Find where the given text appears and provide that cell's center as [x, y] coordinate. 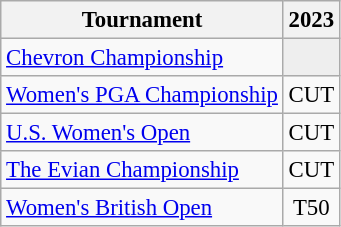
2023 [311, 20]
The Evian Championship [142, 170]
Women's PGA Championship [142, 95]
T50 [311, 208]
Chevron Championship [142, 58]
Women's British Open [142, 208]
Tournament [142, 20]
U.S. Women's Open [142, 133]
